Capture the cell that displays the provided text and extract its (X, Y) central coordinate. 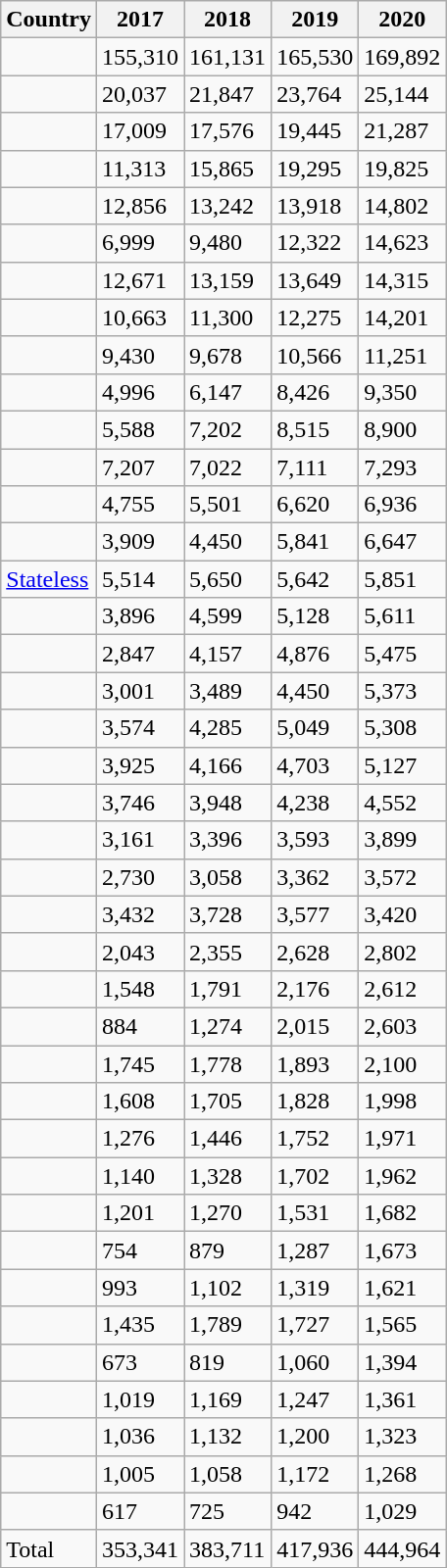
5,611 (402, 616)
5,841 (316, 542)
5,642 (316, 579)
8,426 (316, 392)
1,323 (402, 1437)
417,936 (316, 1548)
5,851 (402, 579)
14,315 (402, 280)
1,435 (139, 1325)
9,350 (402, 392)
1,019 (139, 1399)
1,247 (316, 1399)
2,100 (402, 1063)
2,628 (316, 952)
10,566 (316, 355)
1,005 (139, 1474)
17,009 (139, 131)
1,060 (316, 1362)
19,825 (402, 169)
12,671 (139, 280)
1,328 (227, 1176)
5,475 (402, 654)
161,131 (227, 57)
2019 (316, 20)
1,682 (402, 1213)
7,293 (402, 467)
4,157 (227, 654)
3,896 (139, 616)
12,275 (316, 318)
3,489 (227, 691)
1,446 (227, 1139)
4,166 (227, 765)
1,791 (227, 989)
2018 (227, 20)
14,802 (402, 206)
1,361 (402, 1399)
14,201 (402, 318)
12,322 (316, 243)
20,037 (139, 94)
1,548 (139, 989)
2,612 (402, 989)
1,169 (227, 1399)
2,015 (316, 1026)
884 (139, 1026)
8,515 (316, 429)
13,918 (316, 206)
9,678 (227, 355)
4,996 (139, 392)
Total (49, 1548)
1,172 (316, 1474)
3,948 (227, 803)
3,746 (139, 803)
7,022 (227, 467)
14,623 (402, 243)
1,029 (402, 1511)
1,789 (227, 1325)
6,999 (139, 243)
2,176 (316, 989)
4,755 (139, 505)
1,287 (316, 1250)
11,313 (139, 169)
5,514 (139, 579)
13,649 (316, 280)
1,565 (402, 1325)
3,572 (402, 877)
3,432 (139, 914)
19,445 (316, 131)
383,711 (227, 1548)
1,828 (316, 1102)
19,295 (316, 169)
12,856 (139, 206)
3,577 (316, 914)
2,802 (402, 952)
5,588 (139, 429)
3,362 (316, 877)
3,925 (139, 765)
1,132 (227, 1437)
9,480 (227, 243)
169,892 (402, 57)
8,900 (402, 429)
3,593 (316, 840)
1,893 (316, 1063)
819 (227, 1362)
1,621 (402, 1288)
5,501 (227, 505)
9,430 (139, 355)
1,036 (139, 1437)
444,964 (402, 1548)
353,341 (139, 1548)
13,242 (227, 206)
3,001 (139, 691)
2,355 (227, 952)
2,730 (139, 877)
1,673 (402, 1250)
1,319 (316, 1288)
1,276 (139, 1139)
4,285 (227, 728)
725 (227, 1511)
165,530 (316, 57)
2020 (402, 20)
5,128 (316, 616)
6,936 (402, 505)
1,608 (139, 1102)
7,207 (139, 467)
617 (139, 1511)
3,058 (227, 877)
17,576 (227, 131)
7,202 (227, 429)
4,599 (227, 616)
Country (49, 20)
1,998 (402, 1102)
1,200 (316, 1437)
3,574 (139, 728)
993 (139, 1288)
4,703 (316, 765)
1,702 (316, 1176)
1,201 (139, 1213)
879 (227, 1250)
1,531 (316, 1213)
1,270 (227, 1213)
1,394 (402, 1362)
11,300 (227, 318)
1,745 (139, 1063)
2017 (139, 20)
3,161 (139, 840)
10,663 (139, 318)
21,287 (402, 131)
5,373 (402, 691)
1,102 (227, 1288)
13,159 (227, 280)
4,552 (402, 803)
5,308 (402, 728)
754 (139, 1250)
4,876 (316, 654)
1,705 (227, 1102)
3,396 (227, 840)
15,865 (227, 169)
1,752 (316, 1139)
6,620 (316, 505)
1,268 (402, 1474)
5,650 (227, 579)
2,847 (139, 654)
2,043 (139, 952)
23,764 (316, 94)
673 (139, 1362)
25,144 (402, 94)
942 (316, 1511)
1,140 (139, 1176)
7,111 (316, 467)
6,647 (402, 542)
6,147 (227, 392)
5,127 (402, 765)
3,909 (139, 542)
3,728 (227, 914)
21,847 (227, 94)
1,727 (316, 1325)
4,238 (316, 803)
1,962 (402, 1176)
3,899 (402, 840)
155,310 (139, 57)
2,603 (402, 1026)
1,778 (227, 1063)
3,420 (402, 914)
Stateless (49, 579)
1,971 (402, 1139)
1,274 (227, 1026)
1,058 (227, 1474)
11,251 (402, 355)
5,049 (316, 728)
